Return (x, y) of the center of cell containing provided text 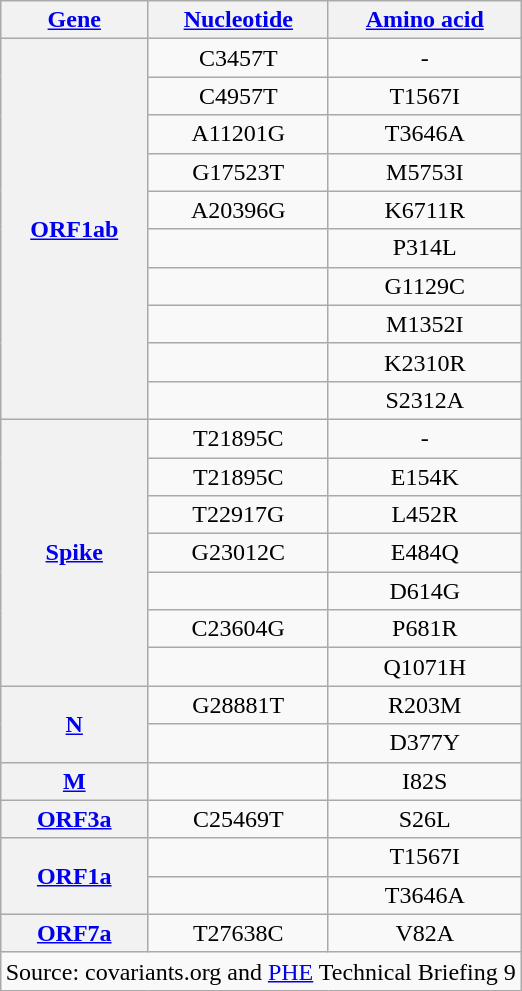
D614G (424, 591)
G1129C (424, 286)
N (74, 724)
V82A (424, 933)
S26L (424, 819)
E484Q (424, 553)
T27638C (238, 933)
M5753I (424, 172)
Spike (74, 552)
Q1071H (424, 667)
Source: covariants.org and PHE Technical Briefing 9 (260, 971)
C4957T (238, 96)
G28881T (238, 705)
ORF7a (74, 933)
S2312A (424, 400)
C25469T (238, 819)
P681R (424, 629)
Gene (74, 20)
P314L (424, 248)
ORF1a (74, 876)
K6711R (424, 210)
ORF3a (74, 819)
I82S (424, 781)
A20396G (238, 210)
C3457T (238, 58)
T22917G (238, 515)
M (74, 781)
G17523T (238, 172)
D377Y (424, 743)
E154K (424, 477)
K2310R (424, 362)
A11201G (238, 134)
ORF1ab (74, 230)
Nucleotide (238, 20)
M1352I (424, 324)
Amino acid (424, 20)
C23604G (238, 629)
G23012C (238, 553)
R203M (424, 705)
L452R (424, 515)
